From the cell containing the given text, extract its center point as [x, y] coordinate. 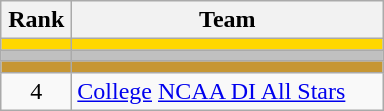
4 [36, 91]
Team [228, 20]
Rank [36, 20]
College NCAA DI All Stars [228, 91]
